Detect which cell encompasses the target text, then output its [X, Y] center coordinate. 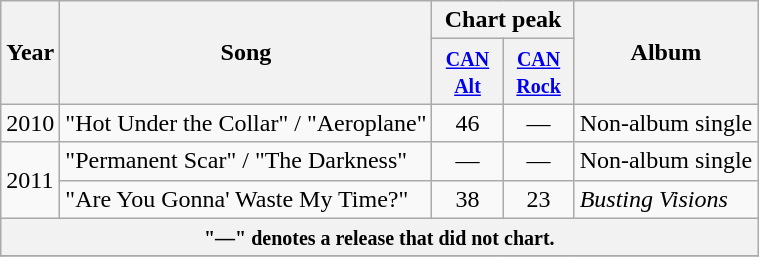
"—" denotes a release that did not chart. [380, 237]
23 [538, 199]
"Are You Gonna' Waste My Time?" [246, 199]
Song [246, 52]
CANRock [538, 72]
46 [468, 123]
Busting Visions [666, 199]
2011 [30, 180]
"Permanent Scar" / "The Darkness" [246, 161]
Album [666, 52]
Year [30, 52]
Chart peak [503, 20]
CANAlt [468, 72]
2010 [30, 123]
38 [468, 199]
"Hot Under the Collar" / "Aeroplane" [246, 123]
